Identify which cell holds the provided text, then report its (X, Y) central coordinate. 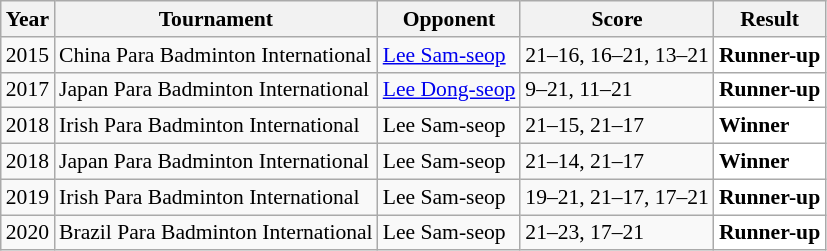
Opponent (450, 19)
China Para Badminton International (216, 55)
Result (770, 19)
19–21, 21–17, 17–21 (617, 197)
Lee Dong-seop (450, 90)
2019 (28, 197)
2017 (28, 90)
Score (617, 19)
Brazil Para Badminton International (216, 233)
21–14, 21–17 (617, 162)
Tournament (216, 19)
21–16, 16–21, 13–21 (617, 55)
2015 (28, 55)
21–15, 21–17 (617, 126)
9–21, 11–21 (617, 90)
Year (28, 19)
21–23, 17–21 (617, 233)
2020 (28, 233)
